Determine the (X, Y) coordinate at the center of the cell enclosing the given text.  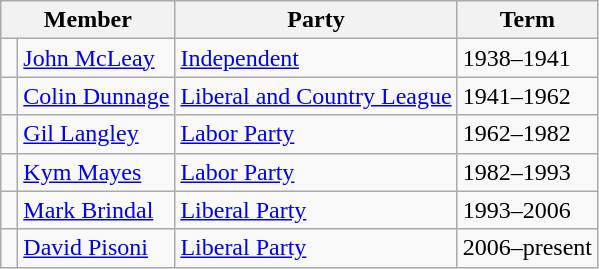
Mark Brindal (96, 210)
1982–1993 (527, 172)
1962–1982 (527, 134)
Party (316, 20)
Independent (316, 58)
Colin Dunnage (96, 96)
John McLeay (96, 58)
Member (88, 20)
1993–2006 (527, 210)
David Pisoni (96, 248)
1941–1962 (527, 96)
Gil Langley (96, 134)
Kym Mayes (96, 172)
Liberal and Country League (316, 96)
Term (527, 20)
1938–1941 (527, 58)
2006–present (527, 248)
